Scan for the cell matching the given text and deliver its (X, Y) coordinate at center. 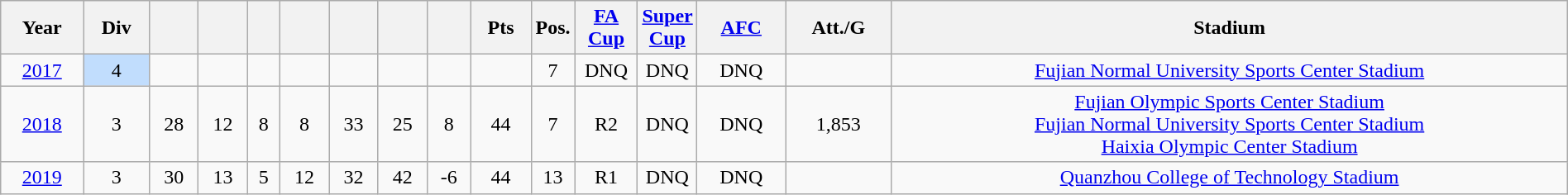
Pts (501, 28)
R2 (606, 124)
Fujian Normal University Sports Center Stadium (1229, 70)
30 (174, 178)
33 (354, 124)
-6 (450, 178)
28 (174, 124)
32 (354, 178)
2017 (42, 70)
FA Cup (606, 28)
Pos. (552, 28)
Div (117, 28)
Fujian Olympic Sports Center StadiumFujian Normal University Sports Center StadiumHaixia Olympic Center Stadium (1229, 124)
Year (42, 28)
Super Cup (667, 28)
2019 (42, 178)
2018 (42, 124)
Att./G (839, 28)
4 (117, 70)
R1 (606, 178)
5 (263, 178)
AFC (741, 28)
42 (402, 178)
Quanzhou College of Technology Stadium (1229, 178)
1,853 (839, 124)
25 (402, 124)
Stadium (1229, 28)
